For the text-containing cell, return its midpoint in [x, y] coordinate format. 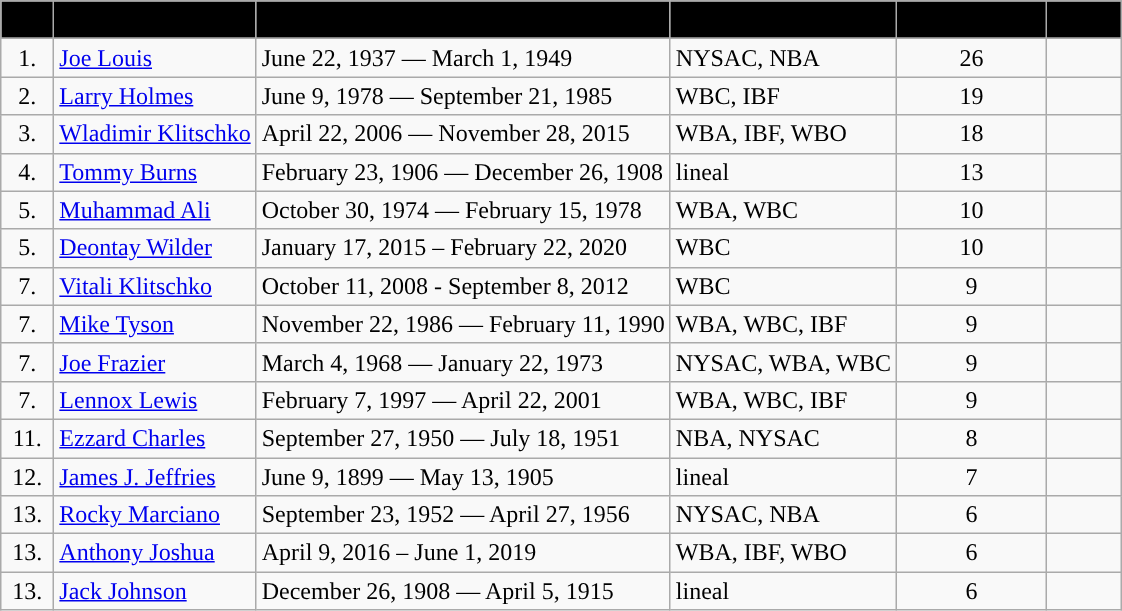
3. [28, 134]
December 26, 1908 — April 5, 1915 [463, 591]
Mike Tyson [155, 324]
Reign began-ended [463, 20]
Joe Frazier [155, 362]
Fights [1084, 20]
October 11, 2008 - September 8, 2012 [463, 286]
4. [28, 172]
Larry Holmes [155, 96]
Lennox Lewis [155, 400]
Deontay Wilder [155, 248]
2. [28, 96]
Anthony Joshua [155, 553]
November 22, 1986 — February 11, 1990 [463, 324]
June 22, 1937 — March 1, 1949 [463, 58]
Joe Louis [155, 58]
March 4, 1968 — January 22, 1973 [463, 362]
June 9, 1899 — May 13, 1905 [463, 477]
Title defenses [972, 20]
1. [28, 58]
April 22, 2006 — November 28, 2015 [463, 134]
8 [972, 438]
NYSAC, WBA, WBC [783, 362]
Tommy Burns [155, 172]
13 [972, 172]
February 23, 1906 — December 26, 1908 [463, 172]
Wladimir Klitschko [155, 134]
18 [972, 134]
June 9, 1978 — September 21, 1985 [463, 96]
WBA, WBC [783, 210]
NBA, NYSAC [783, 438]
Rocky Marciano [155, 515]
19 [972, 96]
Muhammad Ali [155, 210]
James J. Jeffries [155, 477]
26 [972, 58]
April 9, 2016 – June 1, 2019 [463, 553]
11. [28, 438]
October 30, 1974 — February 15, 1978 [463, 210]
7 [972, 477]
Pos. [28, 20]
February 7, 1997 — April 22, 2001 [463, 400]
Recognition [783, 20]
Jack Johnson [155, 591]
January 17, 2015 – February 22, 2020 [463, 248]
Name [155, 20]
Vitali Klitschko [155, 286]
12. [28, 477]
Ezzard Charles [155, 438]
WBC, IBF [783, 96]
September 27, 1950 — July 18, 1951 [463, 438]
September 23, 1952 — April 27, 1956 [463, 515]
